Detect which cell encompasses the target text, then output its [x, y] center coordinate. 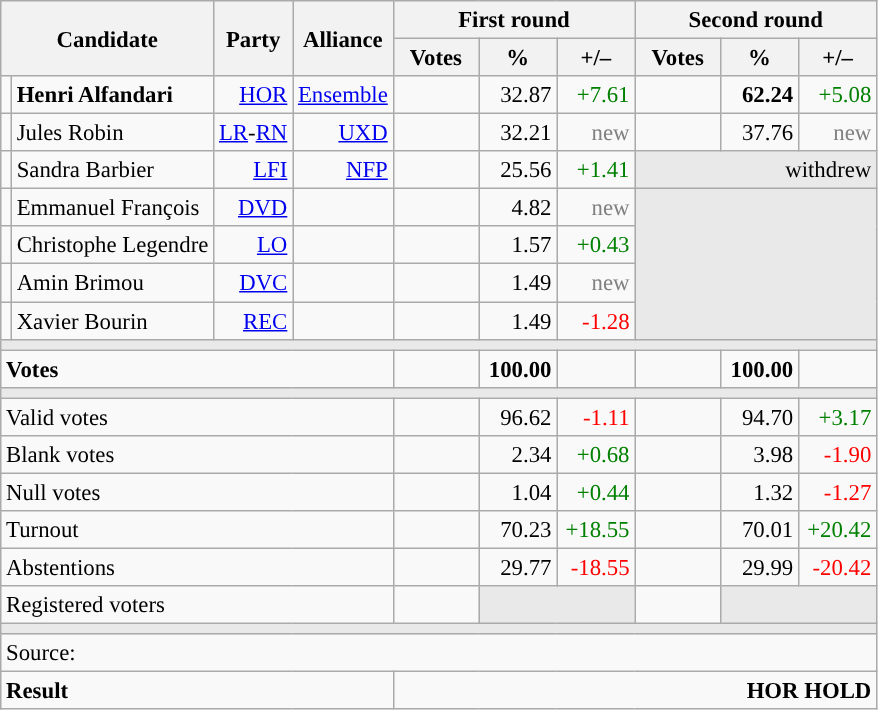
Sandra Barbier [112, 170]
Xavier Bourin [112, 321]
Amin Brimou [112, 283]
DVD [254, 208]
29.99 [759, 567]
NFP [343, 170]
Party [254, 38]
Ensemble [343, 95]
Henri Alfandari [112, 95]
+3.17 [838, 417]
Second round [756, 20]
Christophe Legendre [112, 245]
Jules Robin [112, 133]
DVC [254, 283]
REC [254, 321]
70.01 [759, 530]
Result [197, 691]
+0.43 [596, 245]
LO [254, 245]
62.24 [759, 95]
HOR HOLD [635, 691]
UXD [343, 133]
Abstentions [197, 567]
withdrew [756, 170]
3.98 [759, 455]
94.70 [759, 417]
Blank votes [197, 455]
29.77 [518, 567]
32.21 [518, 133]
70.23 [518, 530]
+0.68 [596, 455]
37.76 [759, 133]
+1.41 [596, 170]
HOR [254, 95]
96.62 [518, 417]
1.04 [518, 492]
Null votes [197, 492]
-1.28 [596, 321]
-1.27 [838, 492]
1.57 [518, 245]
Source: [439, 653]
2.34 [518, 455]
-20.42 [838, 567]
32.87 [518, 95]
+7.61 [596, 95]
+0.44 [596, 492]
-1.90 [838, 455]
Emmanuel François [112, 208]
-1.11 [596, 417]
25.56 [518, 170]
4.82 [518, 208]
LR-RN [254, 133]
Candidate [108, 38]
Registered voters [197, 605]
+18.55 [596, 530]
Alliance [343, 38]
Valid votes [197, 417]
+5.08 [838, 95]
First round [514, 20]
1.32 [759, 492]
+20.42 [838, 530]
Turnout [197, 530]
-18.55 [596, 567]
LFI [254, 170]
